Extract the [X, Y] coordinate from the center of the cell holding the provided text.  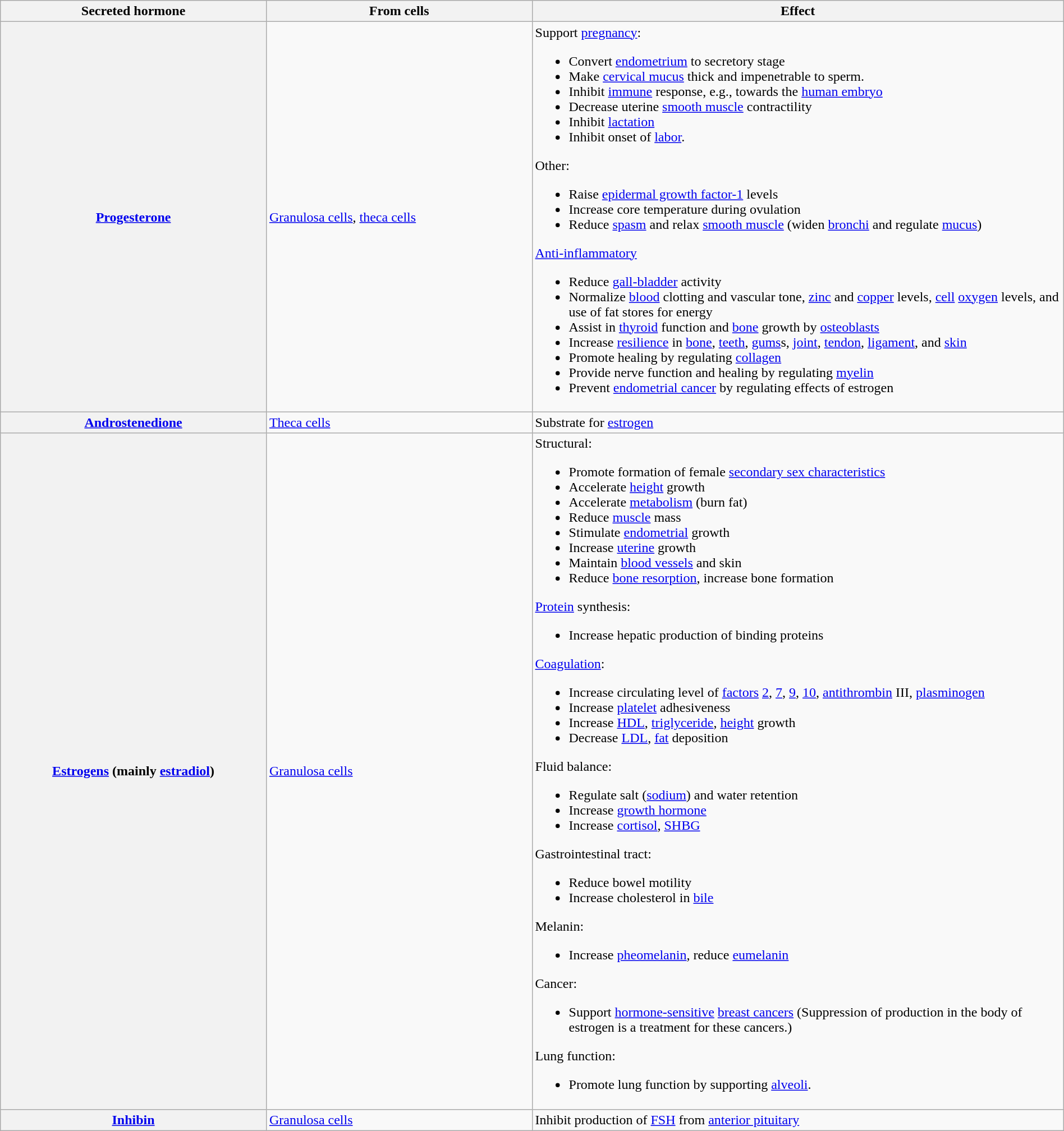
Estrogens (mainly estradiol) [134, 771]
Theca cells [399, 422]
Substrate for estrogen [798, 422]
Granulosa cells, theca cells [399, 217]
Effect [798, 11]
Secreted hormone [134, 11]
Androstenedione [134, 422]
Inhibit production of FSH from anterior pituitary [798, 1120]
Progesterone [134, 217]
From cells [399, 11]
Inhibin [134, 1120]
